Locate the cell with the specified text and output its [X, Y] center coordinate. 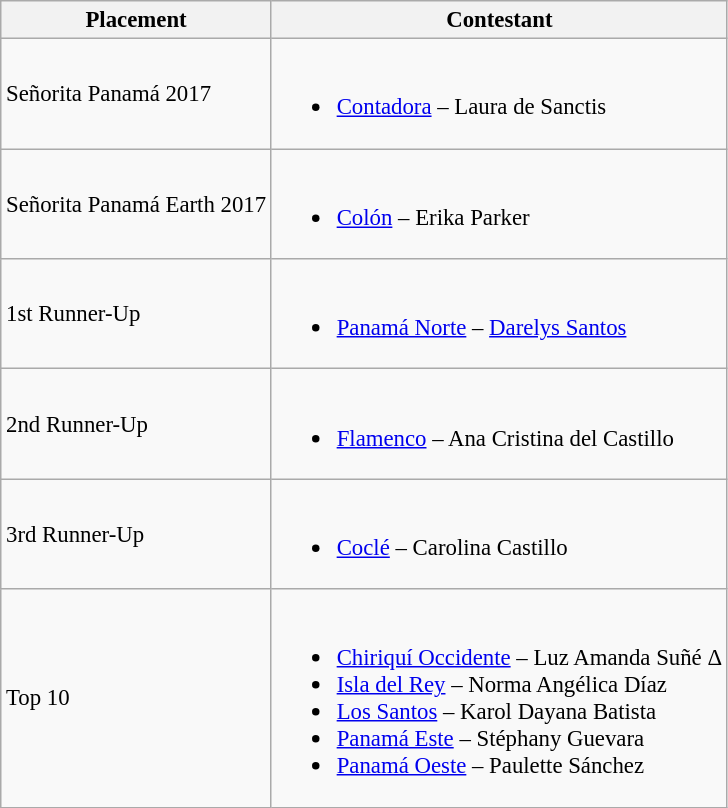
Señorita Panamá 2017 [136, 94]
Señorita Panamá Earth 2017 [136, 204]
Placement [136, 20]
Panamá Norte – Darelys Santos [499, 314]
2nd Runner-Up [136, 424]
Top 10 [136, 698]
3rd Runner-Up [136, 534]
1st Runner-Up [136, 314]
Contadora – Laura de Sanctis [499, 94]
Colón – Erika Parker [499, 204]
Flamenco – Ana Cristina del Castillo [499, 424]
Coclé – Carolina Castillo [499, 534]
Contestant [499, 20]
